From the cell containing the given text, extract its center point as [X, Y] coordinate. 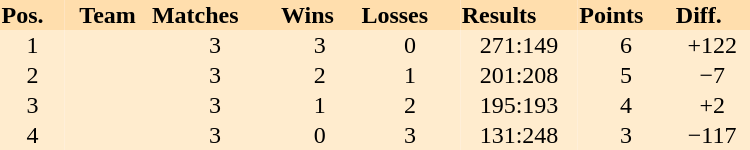
−7 [712, 75]
131:248 [519, 135]
6 [626, 45]
Losses [410, 15]
+122 [712, 45]
271:149 [519, 45]
195:193 [519, 105]
Wins [320, 15]
Points [626, 15]
201:208 [519, 75]
Diff. [712, 15]
Matches [214, 15]
Team [108, 15]
Results [519, 15]
+2 [712, 105]
−117 [712, 135]
Pos. [32, 15]
5 [626, 75]
